Extract the [X, Y] coordinate from the center of the cell holding the provided text.  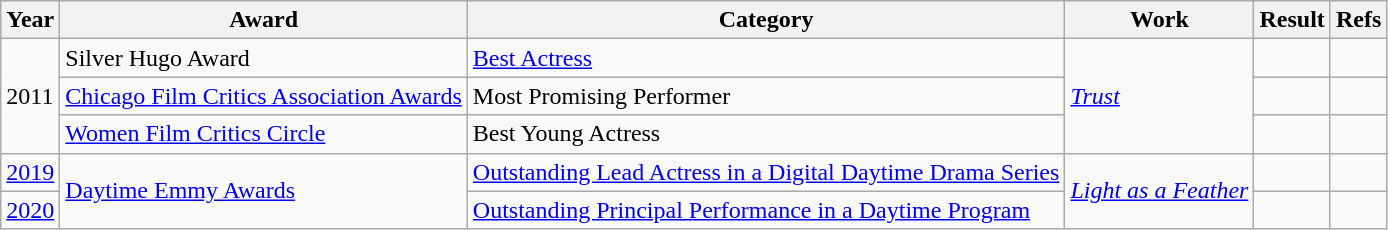
Result [1292, 20]
Outstanding Lead Actress in a Digital Daytime Drama Series [766, 172]
Award [264, 20]
Chicago Film Critics Association Awards [264, 96]
Most Promising Performer [766, 96]
Work [1160, 20]
2020 [30, 210]
Best Young Actress [766, 134]
Trust [1160, 96]
2019 [30, 172]
Daytime Emmy Awards [264, 191]
Outstanding Principal Performance in a Daytime Program [766, 210]
Silver Hugo Award [264, 58]
2011 [30, 96]
Women Film Critics Circle [264, 134]
Category [766, 20]
Best Actress [766, 58]
Year [30, 20]
Refs [1358, 20]
Light as a Feather [1160, 191]
